Return the (x, y) coordinate for the center point of the cell that contains the specified text.  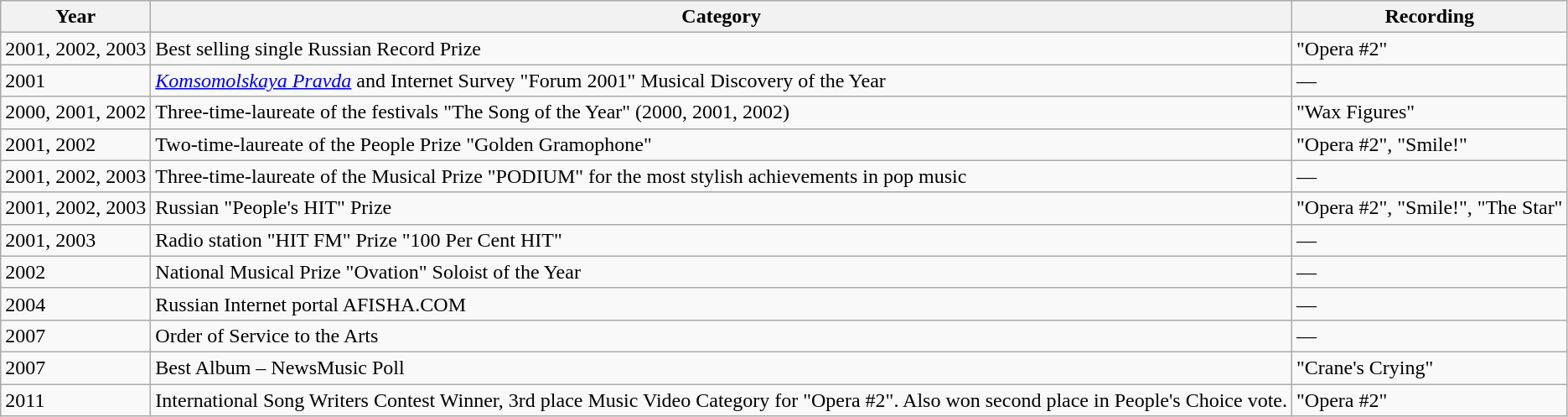
Komsomolskaya Pravda and Internet Survey "Forum 2001" Musical Discovery of the Year (722, 81)
Three-time-laureate of the festivals "The Song of the Year" (2000, 2001, 2002) (722, 112)
Best Album – NewsMusic Poll (722, 367)
Order of Service to the Arts (722, 336)
"Opera #2", "Smile!", "The Star" (1430, 208)
Year (75, 17)
Three-time-laureate of the Musical Prize "PODIUM" for the most stylish achievements in pop music (722, 176)
Radio station "HIT FM" Prize "100 Per Cent HIT" (722, 240)
2002 (75, 272)
2011 (75, 400)
"Crane's Crying" (1430, 367)
National Musical Prize "Ovation" Soloist of the Year (722, 272)
Category (722, 17)
2001 (75, 81)
Russian "People's HIT" Prize (722, 208)
Recording (1430, 17)
"Opera #2", "Smile!" (1430, 144)
Russian Internet portal AFISHA.COM (722, 304)
2004 (75, 304)
Two-time-laureate of the People Prize "Golden Gramophone" (722, 144)
2001, 2003 (75, 240)
2001, 2002 (75, 144)
"Wax Figures" (1430, 112)
Best selling single Russian Record Prize (722, 49)
2000, 2001, 2002 (75, 112)
International Song Writers Contest Winner, 3rd place Music Video Category for "Opera #2". Also won second place in People's Choice vote. (722, 400)
